Scan for the cell matching the given text and deliver its [x, y] coordinate at center. 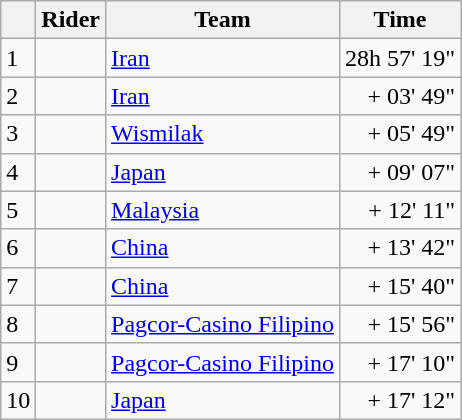
+ 05' 49" [400, 134]
+ 09' 07" [400, 172]
Wismilak [223, 134]
Team [223, 20]
Malaysia [223, 210]
7 [18, 286]
+ 17' 10" [400, 362]
9 [18, 362]
+ 15' 56" [400, 324]
2 [18, 96]
+ 03' 49" [400, 96]
+ 13' 42" [400, 248]
+ 17' 12" [400, 400]
+ 12' 11" [400, 210]
Time [400, 20]
Rider [71, 20]
3 [18, 134]
1 [18, 58]
6 [18, 248]
10 [18, 400]
+ 15' 40" [400, 286]
4 [18, 172]
5 [18, 210]
28h 57' 19" [400, 58]
8 [18, 324]
